Find where the given text appears and provide that cell's center as (X, Y) coordinate. 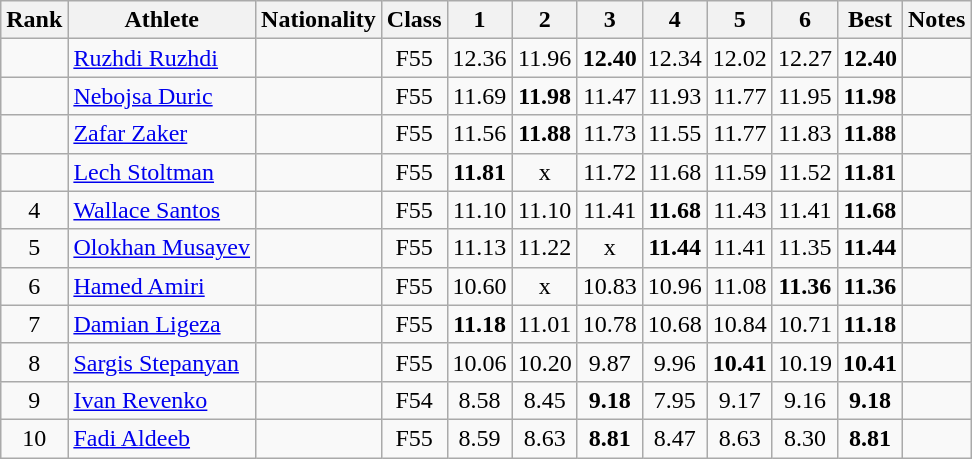
12.36 (480, 58)
10.83 (610, 286)
Damian Ligeza (162, 324)
9.96 (674, 362)
Notes (936, 20)
Nebojsa Duric (162, 96)
1 (480, 20)
Ruzhdi Ruzhdi (162, 58)
11.08 (740, 286)
2 (544, 20)
F54 (414, 400)
Athlete (162, 20)
8.58 (480, 400)
10.19 (804, 362)
Hamed Amiri (162, 286)
9.87 (610, 362)
Zafar Zaker (162, 134)
3 (610, 20)
11.22 (544, 248)
11.93 (674, 96)
11.13 (480, 248)
11.95 (804, 96)
10.71 (804, 324)
9.16 (804, 400)
9 (34, 400)
10 (34, 438)
Best (870, 20)
11.69 (480, 96)
11.56 (480, 134)
Lech Stoltman (162, 172)
10.78 (610, 324)
Sargis Stepanyan (162, 362)
10.20 (544, 362)
8.59 (480, 438)
12.02 (740, 58)
8.45 (544, 400)
Nationality (319, 20)
8.47 (674, 438)
11.83 (804, 134)
10.84 (740, 324)
11.72 (610, 172)
11.96 (544, 58)
7 (34, 324)
11.59 (740, 172)
11.01 (544, 324)
11.43 (740, 210)
8 (34, 362)
7.95 (674, 400)
12.27 (804, 58)
Rank (34, 20)
Fadi Aldeeb (162, 438)
Class (414, 20)
10.60 (480, 286)
11.52 (804, 172)
Ivan Revenko (162, 400)
11.73 (610, 134)
10.68 (674, 324)
Wallace Santos (162, 210)
10.06 (480, 362)
9.17 (740, 400)
11.35 (804, 248)
12.34 (674, 58)
11.47 (610, 96)
Olokhan Musayev (162, 248)
8.30 (804, 438)
10.96 (674, 286)
11.55 (674, 134)
